Pinpoint the cell where the given text exists, returning its [x, y] midpoint coordinate. 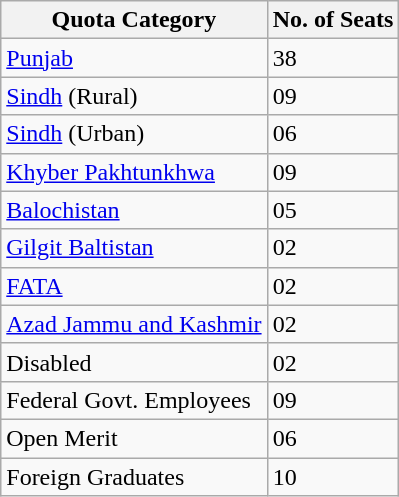
No. of Seats [333, 20]
10 [333, 477]
Quota Category [134, 20]
05 [333, 210]
Foreign Graduates [134, 477]
Khyber Pakhtunkhwa [134, 172]
Disabled [134, 362]
Azad Jammu and Kashmir [134, 324]
Gilgit Baltistan [134, 248]
FATA [134, 286]
Sindh (Urban) [134, 134]
Sindh (Rural) [134, 96]
38 [333, 58]
Federal Govt. Employees [134, 400]
Punjab [134, 58]
Balochistan [134, 210]
Open Merit [134, 438]
